Output the (x, y) coordinate of the center of the cell containing the given text.  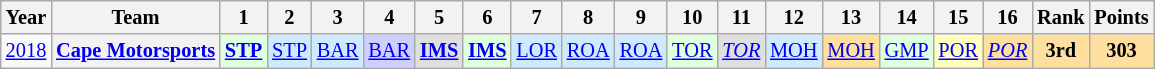
6 (487, 17)
3 (338, 17)
10 (692, 17)
2018 (26, 51)
Year (26, 17)
Cape Motorsports (136, 51)
5 (439, 17)
9 (642, 17)
14 (907, 17)
Rank (1060, 17)
8 (588, 17)
Points (1121, 17)
13 (850, 17)
303 (1121, 51)
4 (389, 17)
LOR (536, 51)
15 (958, 17)
Team (136, 17)
12 (794, 17)
7 (536, 17)
2 (290, 17)
GMP (907, 51)
11 (741, 17)
1 (244, 17)
16 (1008, 17)
3rd (1060, 51)
